Locate the cell with the specified text and output its [X, Y] center coordinate. 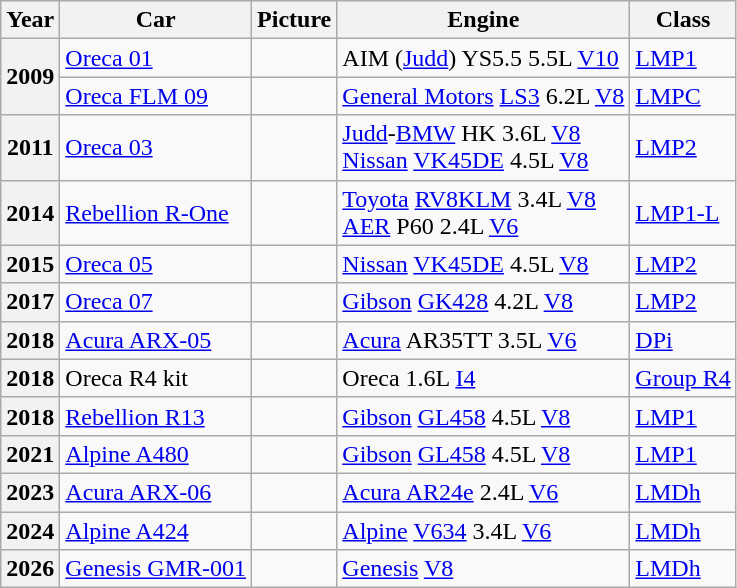
2021 [30, 454]
2023 [30, 492]
Alpine A424 [156, 531]
Year [30, 20]
Oreca 01 [156, 58]
Acura AR24e 2.4L V6 [484, 492]
2024 [30, 531]
Oreca 1.6L I4 [484, 378]
Toyota RV8KLM 3.4L V8 AER P60 2.4L V6 [484, 212]
Oreca 03 [156, 148]
Car [156, 20]
2015 [30, 264]
Oreca FLM 09 [156, 96]
General Motors LS3 6.2L V8 [484, 96]
Alpine V634 3.4L V6 [484, 531]
Gibson GK428 4.2L V8 [484, 302]
Alpine A480 [156, 454]
Class [683, 20]
Nissan VK45DE 4.5L V8 [484, 264]
2026 [30, 569]
Rebellion R-One [156, 212]
LMP1-L [683, 212]
Engine [484, 20]
DPi [683, 340]
AIM (Judd) YS5.5 5.5L V10 [484, 58]
Rebellion R13 [156, 416]
Picture [294, 20]
Oreca R4 kit [156, 378]
Oreca 07 [156, 302]
2011 [30, 148]
2017 [30, 302]
Acura ARX-06 [156, 492]
Judd-BMW HK 3.6L V8 Nissan VK45DE 4.5L V8 [484, 148]
2014 [30, 212]
Oreca 05 [156, 264]
Genesis GMR-001 [156, 569]
LMPC [683, 96]
Group R4 [683, 378]
2009 [30, 77]
Genesis V8 [484, 569]
Acura ARX-05 [156, 340]
Acura AR35TT 3.5L V6 [484, 340]
